Output the [x, y] coordinate of the center of the cell containing the given text.  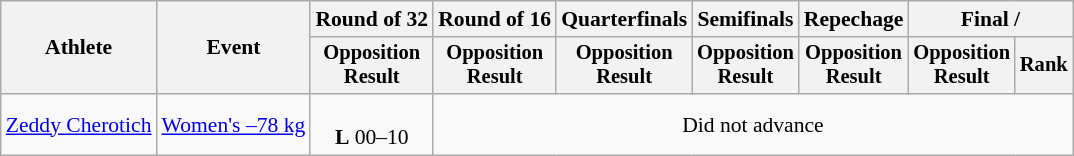
Zeddy Cherotich [79, 124]
Final / [990, 19]
Athlete [79, 48]
Quarterfinals [624, 19]
Repechage [854, 19]
Semifinals [746, 19]
Women's –78 kg [234, 124]
Event [234, 48]
Did not advance [752, 124]
L 00–10 [372, 124]
Rank [1044, 66]
Round of 16 [494, 19]
Round of 32 [372, 19]
